Capture the cell that displays the provided text and extract its (x, y) central coordinate. 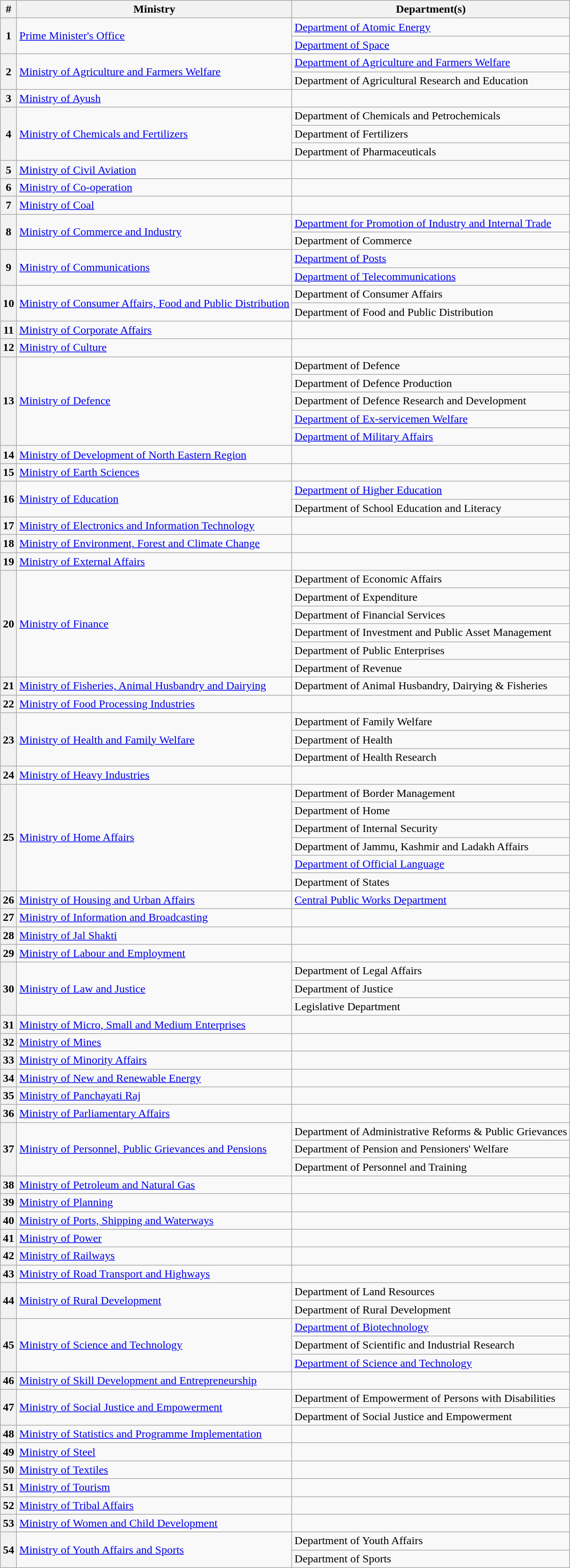
Prime Minister's Office (154, 36)
25 (8, 838)
11 (8, 330)
35 (8, 1096)
Department of Jammu, Kashmir and Ladakh Affairs (431, 846)
33 (8, 1060)
Ministry of Home Affairs (154, 838)
39 (8, 1203)
Department of Space (431, 45)
Department of Scientific and Industrial Research (431, 1345)
Ministry of Information and Broadcasting (154, 918)
Department of School Education and Literacy (431, 508)
Department of Agriculture and Farmers Welfare (431, 63)
Department of Youth Affairs (431, 1541)
31 (8, 1024)
50 (8, 1470)
Ministry of Defence (154, 401)
Ministry of Heavy Industries (154, 775)
Department for Promotion of Industry and Internal Trade (431, 223)
Ministry of Housing and Urban Affairs (154, 900)
Ministry of Electronics and Information Technology (154, 526)
29 (8, 953)
Ministry of Culture (154, 348)
20 (8, 624)
Department of Defence Research and Development (431, 401)
Ministry of Science and Technology (154, 1345)
Department of Internal Security (431, 829)
Ministry of Ports, Shipping and Waterways (154, 1220)
Department of Consumer Affairs (431, 294)
Ministry of Agriculture and Farmers Welfare (154, 72)
Department of Fertilizers (431, 134)
21 (8, 686)
Department of Social Justice and Empowerment (431, 1416)
Ministry of Parliamentary Affairs (154, 1114)
Department of Economic Affairs (431, 579)
9 (8, 268)
Ministry of Chemicals and Fertilizers (154, 134)
14 (8, 454)
Ministry of Women and Child Development (154, 1523)
Ministry of Jal Shakti (154, 935)
Department of Higher Education (431, 490)
Department of Justice (431, 989)
45 (8, 1345)
Department of Legal Affairs (431, 971)
Department of Pension and Pensioners' Welfare (431, 1149)
Ministry of Fisheries, Animal Husbandry and Dairying (154, 686)
10 (8, 303)
28 (8, 935)
53 (8, 1523)
47 (8, 1408)
15 (8, 472)
Ministry of Food Processing Industries (154, 704)
Department of Military Affairs (431, 437)
Department of Ex-servicemen Welfare (431, 419)
Ministry of Law and Justice (154, 989)
Department of Sports (431, 1559)
Ministry of Statistics and Programme Implementation (154, 1434)
Department of Health Research (431, 757)
Department of Family Welfare (431, 722)
1 (8, 36)
Ministry of Minority Affairs (154, 1060)
24 (8, 775)
Ministry (154, 9)
# (8, 9)
34 (8, 1078)
Ministry of Labour and Employment (154, 953)
Department of Atomic Energy (431, 27)
Ministry of Consumer Affairs, Food and Public Distribution (154, 303)
43 (8, 1274)
Ministry of External Affairs (154, 562)
22 (8, 704)
Ministry of Railways (154, 1256)
52 (8, 1505)
Ministry of Panchayati Raj (154, 1096)
Ministry of Rural Development (154, 1300)
16 (8, 499)
Ministry of Petroleum and Natural Gas (154, 1185)
Department of Science and Technology (431, 1363)
42 (8, 1256)
Ministry of Ayush (154, 98)
40 (8, 1220)
Department of Biotechnology (431, 1327)
Department of Border Management (431, 793)
Ministry of Education (154, 499)
Ministry of Co-operation (154, 187)
19 (8, 562)
13 (8, 401)
Ministry of Corporate Affairs (154, 330)
Legislative Department (431, 1006)
37 (8, 1149)
Department of Official Language (431, 864)
Department of Food and Public Distribution (431, 312)
Department of Public Enterprises (431, 650)
Ministry of Power (154, 1238)
Department of Financial Services (431, 615)
54 (8, 1550)
Ministry of Health and Family Welfare (154, 739)
Department of Administrative Reforms & Public Grievances (431, 1131)
Ministry of New and Renewable Energy (154, 1078)
Department of Health (431, 739)
Department of Defence Production (431, 383)
5 (8, 169)
Ministry of Communications (154, 268)
Ministry of Skill Development and Entrepreneurship (154, 1381)
Department of Posts (431, 259)
8 (8, 232)
12 (8, 348)
Ministry of Road Transport and Highways (154, 1274)
23 (8, 739)
Department of Home (431, 811)
Ministry of Civil Aviation (154, 169)
38 (8, 1185)
Department(s) (431, 9)
41 (8, 1238)
Ministry of Tourism (154, 1488)
Department of Rural Development (431, 1309)
44 (8, 1300)
Department of Revenue (431, 668)
Ministry of Personnel, Public Grievances and Pensions (154, 1149)
Department of States (431, 882)
Department of Land Resources (431, 1291)
17 (8, 526)
Department of Pharmaceuticals (431, 152)
Ministry of Environment, Forest and Climate Change (154, 544)
26 (8, 900)
46 (8, 1381)
Ministry of Youth Affairs and Sports (154, 1550)
Department of Chemicals and Petrochemicals (431, 116)
Ministry of Micro, Small and Medium Enterprises (154, 1024)
36 (8, 1114)
Ministry of Tribal Affairs (154, 1505)
Ministry of Finance (154, 624)
Ministry of Commerce and Industry (154, 232)
3 (8, 98)
Ministry of Steel (154, 1452)
6 (8, 187)
Department of Defence (431, 365)
18 (8, 544)
Central Public Works Department (431, 900)
Ministry of Social Justice and Empowerment (154, 1408)
Department of Animal Husbandry, Dairying & Fisheries (431, 686)
49 (8, 1452)
Ministry of Textiles (154, 1470)
Ministry of Planning (154, 1203)
Ministry of Development of North Eastern Region (154, 454)
Department of Empowerment of Persons with Disabilities (431, 1399)
Department of Agricultural Research and Education (431, 80)
Department of Commerce (431, 241)
51 (8, 1488)
7 (8, 205)
48 (8, 1434)
Ministry of Mines (154, 1042)
Department of Investment and Public Asset Management (431, 633)
27 (8, 918)
2 (8, 72)
Department of Expenditure (431, 597)
32 (8, 1042)
Department of Personnel and Training (431, 1167)
Ministry of Earth Sciences (154, 472)
Department of Telecommunications (431, 277)
4 (8, 134)
Ministry of Coal (154, 205)
30 (8, 989)
